Identify which cell holds the provided text, then report its [x, y] central coordinate. 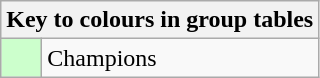
Key to colours in group tables [160, 20]
Champions [180, 58]
